Determine the [x, y] coordinate at the center of the cell enclosing the given text.  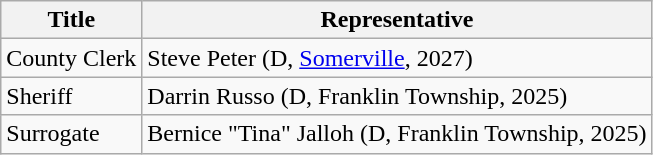
Title [72, 20]
Sheriff [72, 96]
Darrin Russo (D, Franklin Township, 2025) [397, 96]
Steve Peter (D, Somerville, 2027) [397, 58]
Bernice "Tina" Jalloh (D, Franklin Township, 2025) [397, 134]
Surrogate [72, 134]
County Clerk [72, 58]
Representative [397, 20]
